Extract the [x, y] coordinate from the center of the cell holding the provided text.  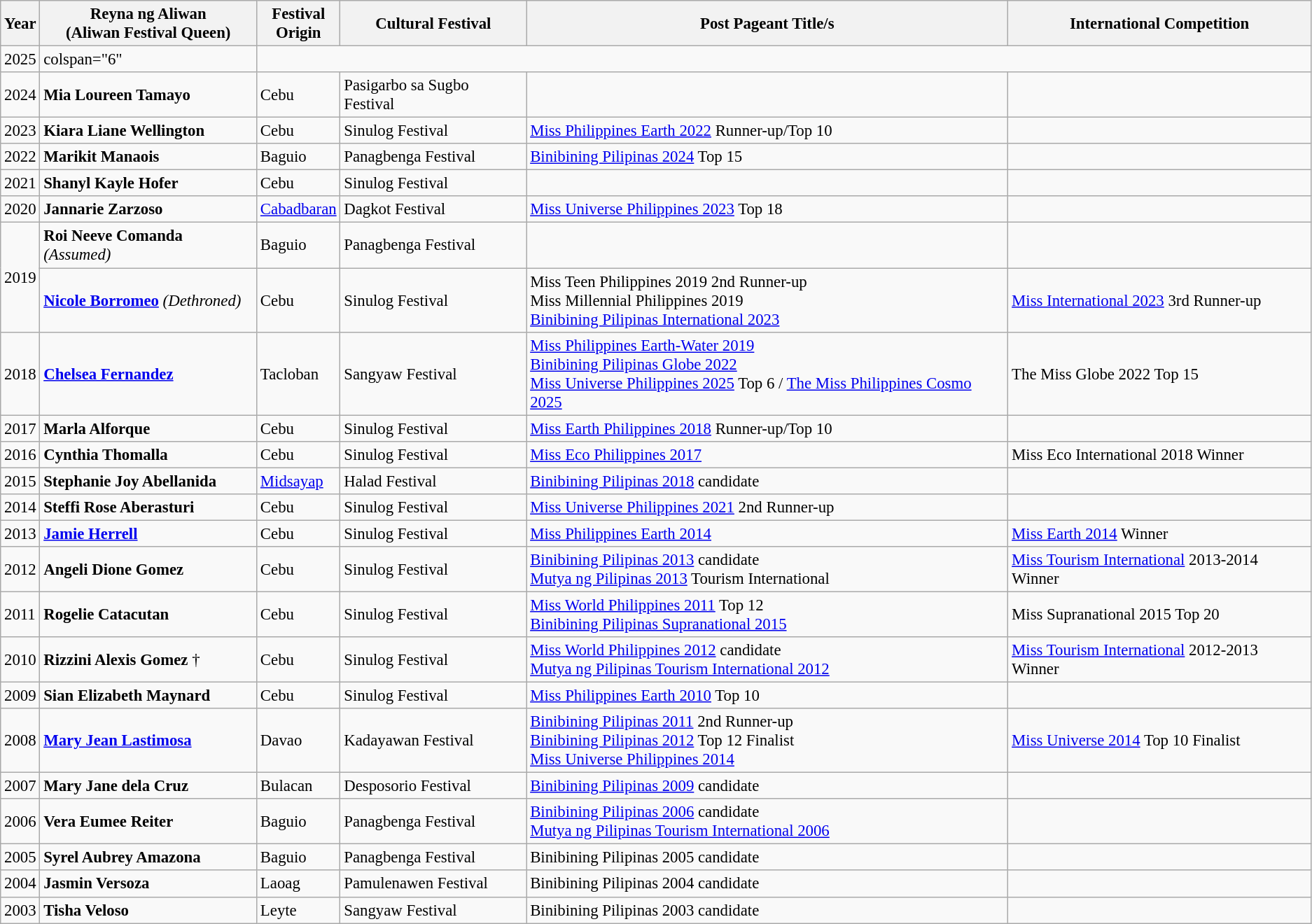
Tacloban [298, 374]
Binibining Pilipinas 2006 candidateMutya ng Pilipinas Tourism International 2006 [767, 822]
Miss Earth Philippines 2018 Runner-up/Top 10 [767, 428]
Binibining Pilipinas 2013 candidateMutya ng Pilipinas 2013 Tourism International [767, 570]
Steffi Rose Aberasturi [148, 507]
Jasmin Versoza [148, 884]
2024 [20, 95]
2004 [20, 884]
Miss Eco Philippines 2017 [767, 454]
Miss Philippines Earth 2010 Top 10 [767, 696]
Reyna ng Aliwan(Aliwan Festival Queen) [148, 24]
2003 [20, 910]
2019 [20, 277]
Rogelie Catacutan [148, 615]
Sian Elizabeth Maynard [148, 696]
Miss Teen Philippines 2019 2nd Runner-upMiss Millennial Philippines 2019Binibining Pilipinas International 2023 [767, 300]
Miss World Philippines 2012 candidateMutya ng Pilipinas Tourism International 2012 [767, 659]
Miss Supranational 2015 Top 20 [1159, 615]
Binibining Pilipinas 2005 candidate [767, 857]
Nicole Borromeo (Dethroned) [148, 300]
Festival Origin [298, 24]
Miss Philippines Earth-Water 2019Binibining Pilipinas Globe 2022Miss Universe Philippines 2025 Top 6 / The Miss Philippines Cosmo 2025 [767, 374]
Laoag [298, 884]
Cynthia Thomalla [148, 454]
Mary Jane dela Cruz [148, 786]
Bulacan [298, 786]
Kiara Liane Wellington [148, 131]
2008 [20, 741]
Miss Philippines Earth 2014 [767, 533]
2015 [20, 481]
2013 [20, 533]
Miss Universe 2014 Top 10 Finalist [1159, 741]
Roi Neeve Comanda (Assumed) [148, 245]
Cultural Festival [433, 24]
2016 [20, 454]
Miss Universe Philippines 2023 Top 18 [767, 209]
Cabadbaran [298, 209]
Binibining Pilipinas 2024 Top 15 [767, 157]
Dagkot Festival [433, 209]
2021 [20, 183]
Davao [298, 741]
Binibining Pilipinas 2009 candidate [767, 786]
2007 [20, 786]
Miss Tourism International 2012-2013 Winner [1159, 659]
Binibining Pilipinas 2003 candidate [767, 910]
Chelsea Fernandez [148, 374]
Miss Eco International 2018 Winner [1159, 454]
Miss Universe Philippines 2021 2nd Runner-up [767, 507]
Year [20, 24]
Jannarie Zarzoso [148, 209]
Pamulenawen Festival [433, 884]
2010 [20, 659]
Kadayawan Festival [433, 741]
Marikit Manaois [148, 157]
2014 [20, 507]
colspan="6" [148, 59]
2005 [20, 857]
Midsayap [298, 481]
Jamie Herrell [148, 533]
Mary Jean Lastimosa [148, 741]
2012 [20, 570]
Rizzini Alexis Gomez † [148, 659]
Miss Philippines Earth 2022 Runner-up/Top 10 [767, 131]
Syrel Aubrey Amazona [148, 857]
Binibining Pilipinas 2018 candidate [767, 481]
Mia Loureen Tamayo [148, 95]
Miss World Philippines 2011 Top 12Binibining Pilipinas Supranational 2015 [767, 615]
The Miss Globe 2022 Top 15 [1159, 374]
2011 [20, 615]
International Competition [1159, 24]
2020 [20, 209]
Post Pageant Title/s [767, 24]
Miss Tourism International 2013-2014 Winner [1159, 570]
Shanyl Kayle Hofer [148, 183]
2018 [20, 374]
Angeli Dione Gomez [148, 570]
Marla Alforque [148, 428]
Miss International 2023 3rd Runner-up [1159, 300]
Desposorio Festival [433, 786]
Pasigarbo sa Sugbo Festival [433, 95]
Vera Eumee Reiter [148, 822]
2017 [20, 428]
Stephanie Joy Abellanida [148, 481]
2009 [20, 696]
2025 [20, 59]
2023 [20, 131]
2006 [20, 822]
Binibining Pilipinas 2011 2nd Runner-upBinibining Pilipinas 2012 Top 12 FinalistMiss Universe Philippines 2014 [767, 741]
Binibining Pilipinas 2004 candidate [767, 884]
Halad Festival [433, 481]
Tisha Veloso [148, 910]
Miss Earth 2014 Winner [1159, 533]
Leyte [298, 910]
2022 [20, 157]
